Find where the given text appears and provide that cell's center as (X, Y) coordinate. 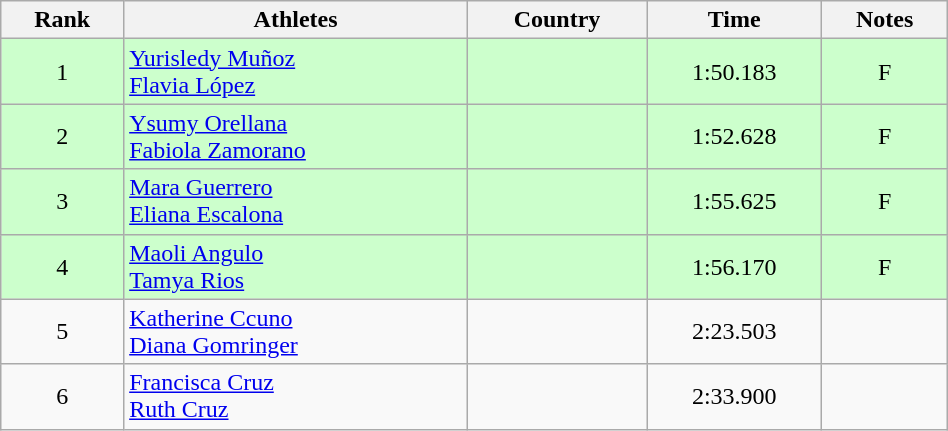
1:52.628 (734, 136)
1:55.625 (734, 202)
5 (62, 332)
1 (62, 72)
Country (556, 20)
Francisca CruzRuth Cruz (296, 396)
3 (62, 202)
Athletes (296, 20)
Yurisledy MuñozFlavia López (296, 72)
Time (734, 20)
Mara GuerreroEliana Escalona (296, 202)
6 (62, 396)
2 (62, 136)
1:50.183 (734, 72)
Notes (884, 20)
Ysumy OrellanaFabiola Zamorano (296, 136)
Rank (62, 20)
4 (62, 266)
1:56.170 (734, 266)
2:23.503 (734, 332)
Maoli AnguloTamya Rios (296, 266)
2:33.900 (734, 396)
Katherine CcunoDiana Gomringer (296, 332)
